Scan for the cell matching the given text and deliver its (X, Y) coordinate at center. 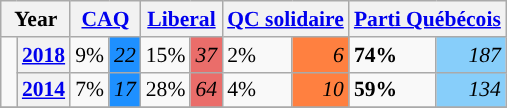
Year (36, 19)
37 (206, 55)
134 (471, 90)
17 (125, 90)
74% (392, 55)
4% (257, 90)
2014 (44, 90)
15% (166, 55)
187 (471, 55)
9% (90, 55)
10 (320, 90)
64 (206, 90)
Parti Québécois (428, 19)
6 (320, 55)
59% (392, 90)
2018 (44, 55)
CAQ (106, 19)
Liberal (182, 19)
7% (90, 90)
22 (125, 55)
28% (166, 90)
QC solidaire (286, 19)
2% (257, 55)
